Output the (X, Y) coordinate of the center of the cell containing the given text.  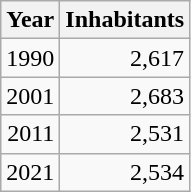
1990 (30, 58)
Inhabitants (125, 20)
2,617 (125, 58)
2,683 (125, 96)
2,531 (125, 134)
2,534 (125, 172)
Year (30, 20)
2021 (30, 172)
2001 (30, 96)
2011 (30, 134)
